Pinpoint the cell where the given text exists, returning its [x, y] midpoint coordinate. 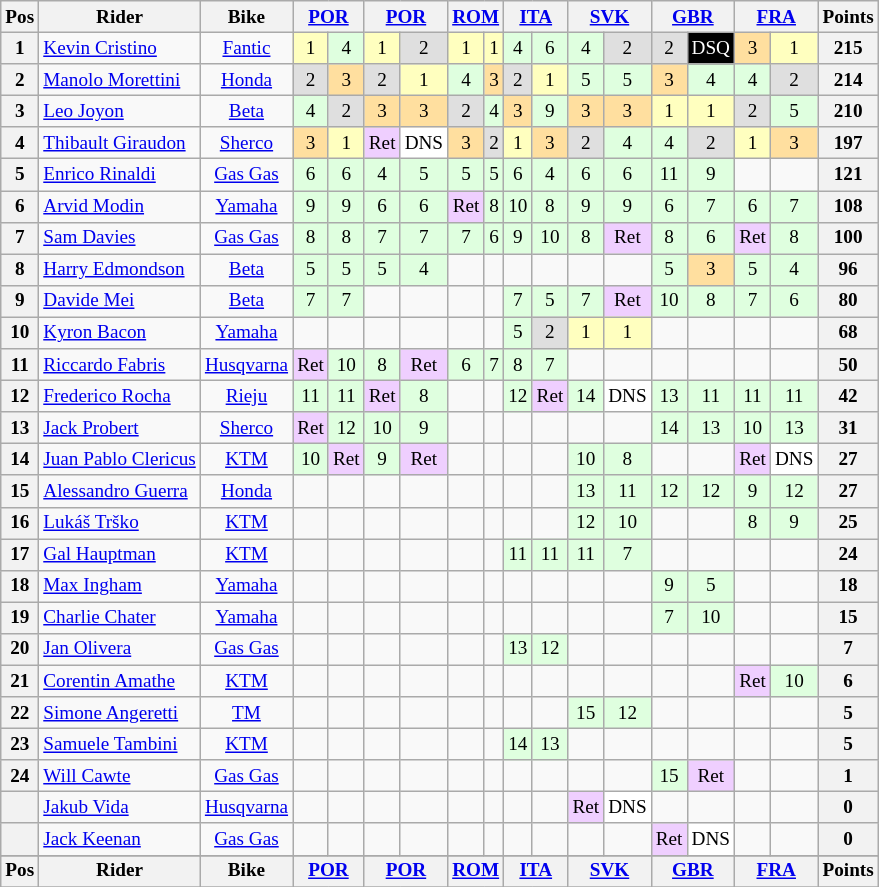
Thibault Giraudon [120, 143]
108 [848, 206]
210 [848, 111]
50 [848, 365]
25 [848, 523]
Jack Keenan [120, 839]
68 [848, 333]
Jack Probert [120, 428]
20 [20, 649]
Davide Mei [120, 301]
Max Ingham [120, 586]
Corentin Amathe [120, 681]
214 [848, 80]
23 [20, 744]
21 [20, 681]
Arvid Modin [120, 206]
Rieju [246, 396]
Harry Edmondson [120, 270]
Will Cawte [120, 776]
Fantic [246, 48]
Juan Pablo Clericus [120, 460]
Leo Joyon [120, 111]
100 [848, 238]
Samuele Tambini [120, 744]
22 [20, 713]
Manolo Morettini [120, 80]
215 [848, 48]
Alessandro Guerra [120, 491]
Charlie Chater [120, 618]
Jan Olivera [120, 649]
16 [20, 523]
Lukáš Trško [120, 523]
TM [246, 713]
96 [848, 270]
31 [848, 428]
Jakub Vida [120, 808]
Gal Hauptman [120, 554]
Enrico Rinaldi [120, 175]
Riccardo Fabris [120, 365]
197 [848, 143]
Sam Davies [120, 238]
Simone Angeretti [120, 713]
Frederico Rocha [120, 396]
80 [848, 301]
17 [20, 554]
DSQ [711, 48]
121 [848, 175]
Kevin Cristino [120, 48]
42 [848, 396]
19 [20, 618]
Kyron Bacon [120, 333]
